Return (x, y) of the center of cell containing provided text 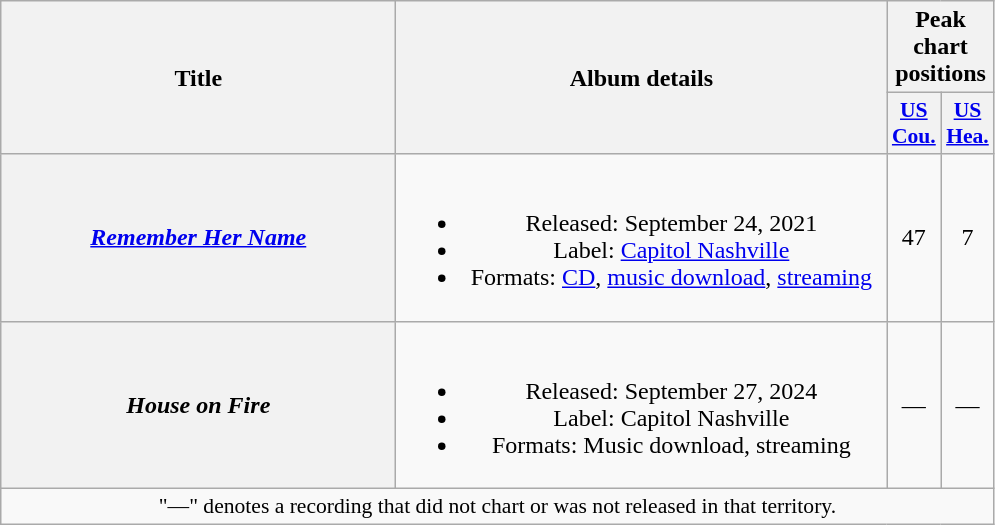
USCou. (914, 124)
Album details (642, 78)
Released: September 24, 2021Label: Capitol NashvilleFormats: CD, music download, streaming (642, 238)
Remember Her Name (198, 238)
USHea. (968, 124)
"—" denotes a recording that did not chart or was not released in that territory. (498, 506)
47 (914, 238)
Peak chartpositions (940, 47)
House on Fire (198, 404)
Released: September 27, 2024Label: Capitol NashvilleFormats: Music download, streaming (642, 404)
7 (968, 238)
Title (198, 78)
